Locate the cell with the specified text and output its [X, Y] center coordinate. 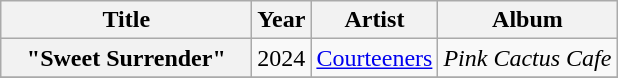
"Sweet Surrender" [126, 58]
Title [126, 20]
Year [282, 20]
Artist [374, 20]
Courteeners [374, 58]
Album [528, 20]
Pink Cactus Cafe [528, 58]
2024 [282, 58]
